Extract the (x, y) coordinate from the center of the cell holding the provided text.  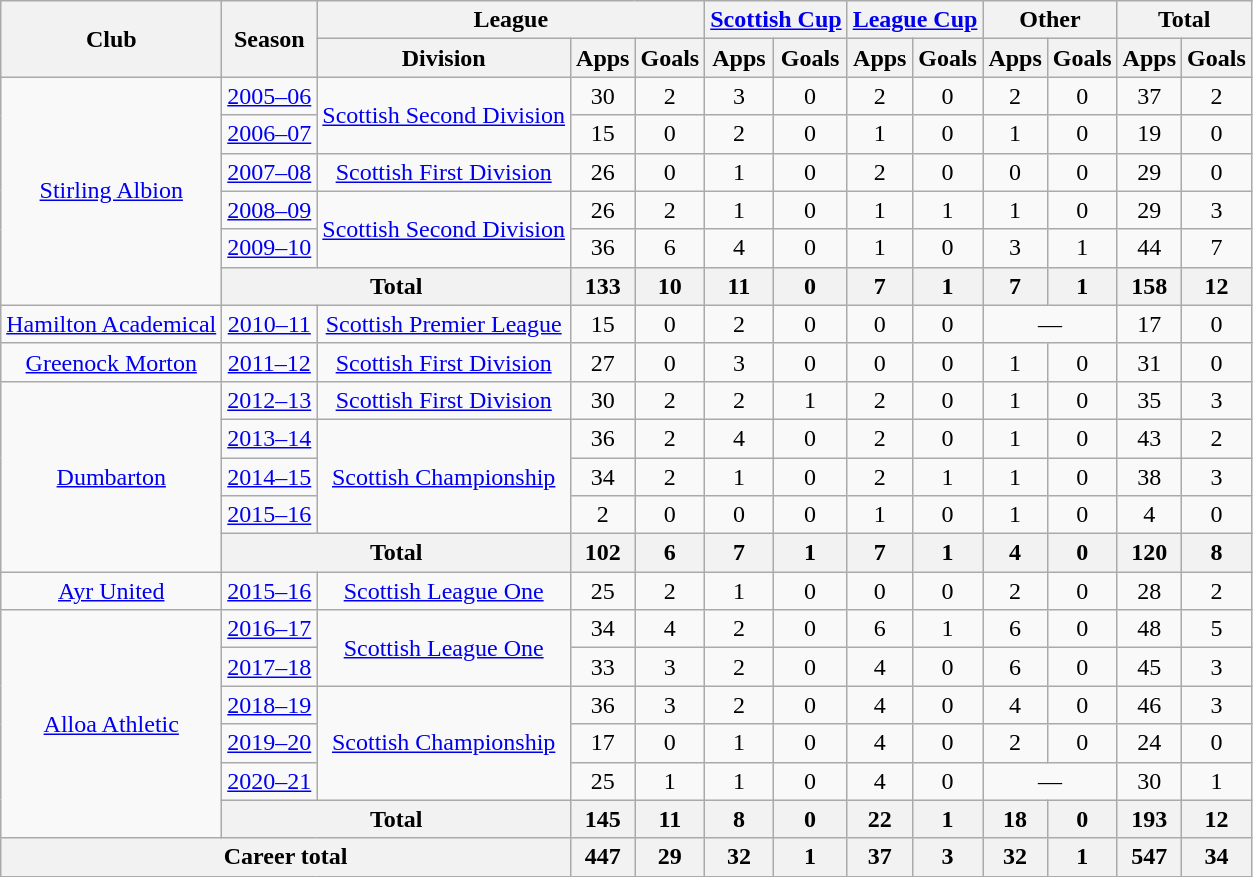
35 (1149, 400)
2011–12 (270, 362)
102 (603, 553)
31 (1149, 362)
158 (1149, 286)
Alloa Athletic (112, 724)
Hamilton Academical (112, 324)
Division (444, 58)
22 (880, 819)
League Cup (915, 20)
45 (1149, 667)
2010–11 (270, 324)
44 (1149, 248)
Other (1050, 20)
2006–07 (270, 134)
120 (1149, 553)
38 (1149, 477)
33 (603, 667)
2012–13 (270, 400)
48 (1149, 629)
Stirling Albion (112, 191)
447 (603, 857)
Career total (286, 857)
10 (670, 286)
19 (1149, 134)
193 (1149, 819)
43 (1149, 438)
2008–09 (270, 210)
Scottish Cup (776, 20)
28 (1149, 591)
2007–08 (270, 172)
18 (1015, 819)
Dumbarton (112, 476)
2019–20 (270, 743)
46 (1149, 705)
2014–15 (270, 477)
2018–19 (270, 705)
Ayr United (112, 591)
2016–17 (270, 629)
Scottish Premier League (444, 324)
Season (270, 39)
Club (112, 39)
133 (603, 286)
League (511, 20)
2017–18 (270, 667)
5 (1217, 629)
2020–21 (270, 781)
145 (603, 819)
2009–10 (270, 248)
2005–06 (270, 96)
27 (603, 362)
24 (1149, 743)
Greenock Morton (112, 362)
2013–14 (270, 438)
547 (1149, 857)
